Return the (x, y) coordinate for the center point of the cell that contains the specified text.  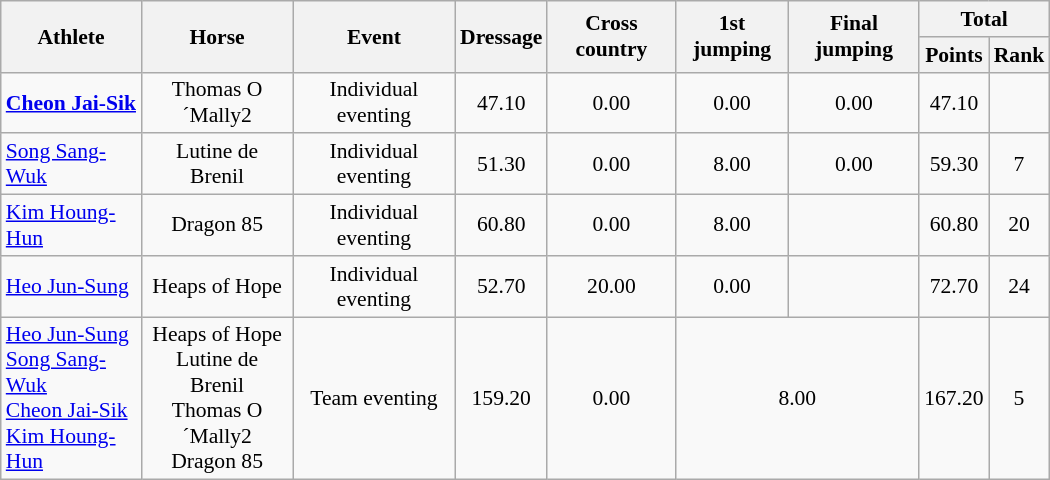
51.30 (501, 164)
1st jumping (732, 36)
159.20 (501, 398)
59.30 (954, 164)
7 (1020, 164)
Team eventing (374, 398)
Dragon 85 (217, 226)
5 (1020, 398)
Points (954, 55)
72.70 (954, 286)
Total (984, 19)
20.00 (611, 286)
20 (1020, 226)
Heaps of Hope (217, 286)
Kim Houng-Hun (72, 226)
Lutine de Brenil (217, 164)
24 (1020, 286)
Rank (1020, 55)
Dressage (501, 36)
Horse (217, 36)
52.70 (501, 286)
Cross country (611, 36)
Athlete (72, 36)
Final jumping (854, 36)
Event (374, 36)
Thomas O´Mally2 (217, 102)
Heaps of Hope Lutine de Brenil Thomas O´Mally2 Dragon 85 (217, 398)
Song Sang-Wuk (72, 164)
Heo Jun-Sung (72, 286)
167.20 (954, 398)
Cheon Jai-Sik (72, 102)
Heo Jun-Sung Song Sang-Wuk Cheon Jai-Sik Kim Houng-Hun (72, 398)
